Search for the cell housing the specified text and yield its (X, Y) center coordinate. 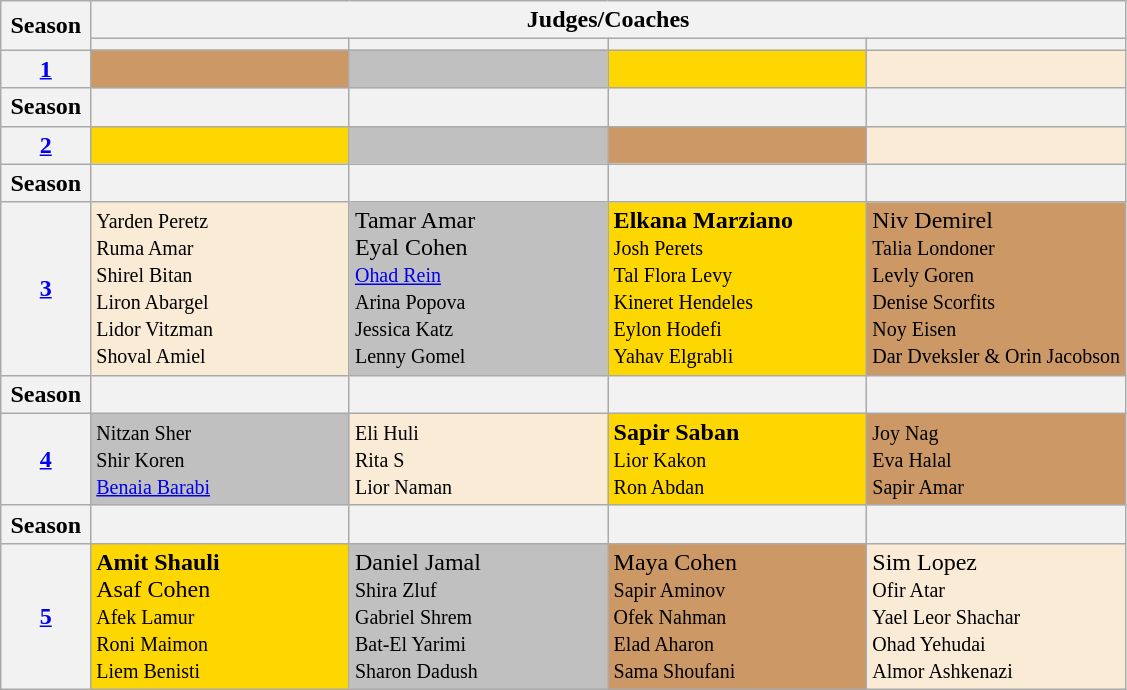
Sim LopezOfir AtarYael Leor ShacharOhad YehudaiAlmor Ashkenazi (996, 616)
2 (46, 145)
Daniel JamalShira ZlufGabriel ShremBat-El YarimiSharon Dadush (478, 616)
5 (46, 616)
Amit ShauliAsaf CohenAfek LamurRoni MaimonLiem Benisti (220, 616)
Eli HuliRita SLior Naman (478, 459)
Tamar AmarEyal CohenOhad ReinArina PopovaJessica KatzLenny Gomel (478, 288)
4 (46, 459)
1 (46, 69)
Maya CohenSapir AminovOfek NahmanElad AharonSama Shoufani (738, 616)
Sapir SabanLior KakonRon Abdan (738, 459)
Elkana MarzianoJosh PeretsTal Flora LevyKineret HendelesEylon HodefiYahav Elgrabli (738, 288)
Niv DemirelTalia LondonerLevly GorenDenise ScorfitsNoy EisenDar Dveksler & Orin Jacobson (996, 288)
Yarden PeretzRuma AmarShirel BitanLiron AbargelLidor VitzmanShoval Amiel (220, 288)
Joy NagEva HalalSapir Amar (996, 459)
Judges/Coaches (608, 20)
Nitzan SherShir KorenBenaia Barabi (220, 459)
3 (46, 288)
